Find where the given text appears and provide that cell's center as (x, y) coordinate. 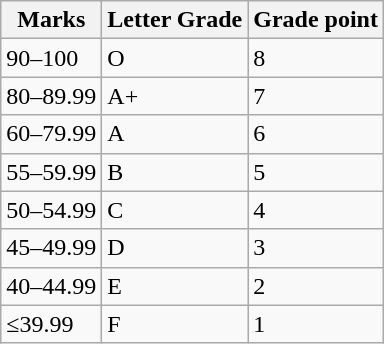
O (175, 58)
4 (316, 210)
40–44.99 (52, 286)
45–49.99 (52, 248)
6 (316, 134)
1 (316, 324)
Letter Grade (175, 20)
E (175, 286)
C (175, 210)
A (175, 134)
60–79.99 (52, 134)
8 (316, 58)
5 (316, 172)
50–54.99 (52, 210)
3 (316, 248)
2 (316, 286)
7 (316, 96)
B (175, 172)
F (175, 324)
A+ (175, 96)
D (175, 248)
Marks (52, 20)
Grade point (316, 20)
≤39.99 (52, 324)
80–89.99 (52, 96)
90–100 (52, 58)
55–59.99 (52, 172)
